Locate the cell with the specified text and output its (X, Y) center coordinate. 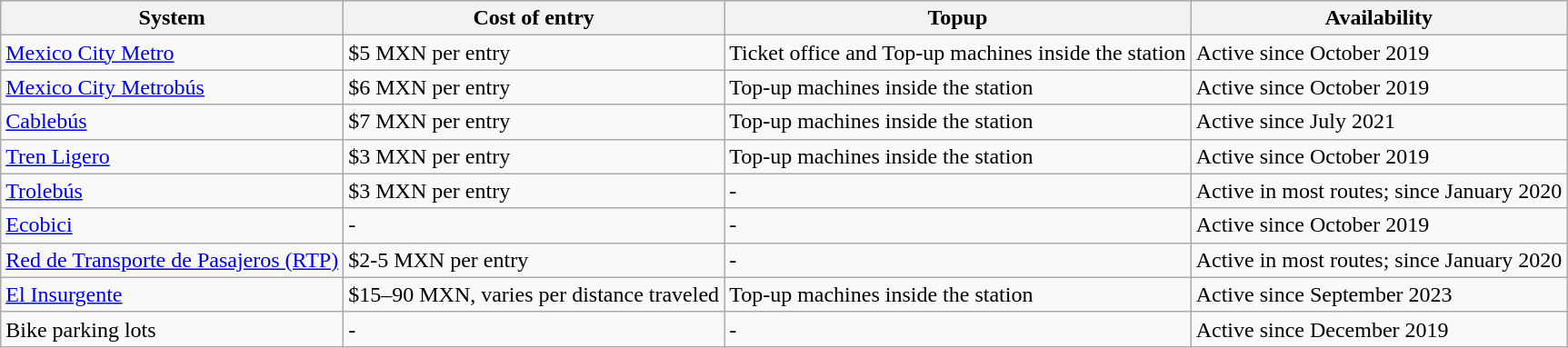
Red de Transporte de Pasajeros (RTP) (173, 260)
Bike parking lots (173, 329)
Tren Ligero (173, 156)
$5 MXN per entry (534, 53)
Availability (1379, 18)
$15–90 MXN, varies per distance traveled (534, 294)
Mexico City Metrobús (173, 87)
El Insurgente (173, 294)
Ecobici (173, 225)
Topup (958, 18)
Cablebús (173, 122)
$6 MXN per entry (534, 87)
$2-5 MXN per entry (534, 260)
System (173, 18)
Active since September 2023 (1379, 294)
Mexico City Metro (173, 53)
Cost of entry (534, 18)
Trolebús (173, 191)
$7 MXN per entry (534, 122)
Ticket office and Top-up machines inside the station (958, 53)
Active since December 2019 (1379, 329)
Active since July 2021 (1379, 122)
